For the text-containing cell, return its midpoint in [x, y] coordinate format. 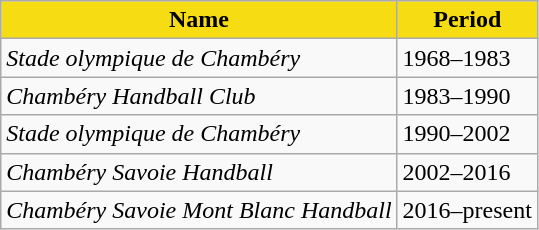
2016–present [467, 210]
1968–1983 [467, 58]
Chambéry Savoie Handball [199, 172]
Chambéry Handball Club [199, 96]
2002–2016 [467, 172]
1983–1990 [467, 96]
Chambéry Savoie Mont Blanc Handball [199, 210]
Name [199, 20]
1990–2002 [467, 134]
Period [467, 20]
